Find where the given text appears and provide that cell's center as [x, y] coordinate. 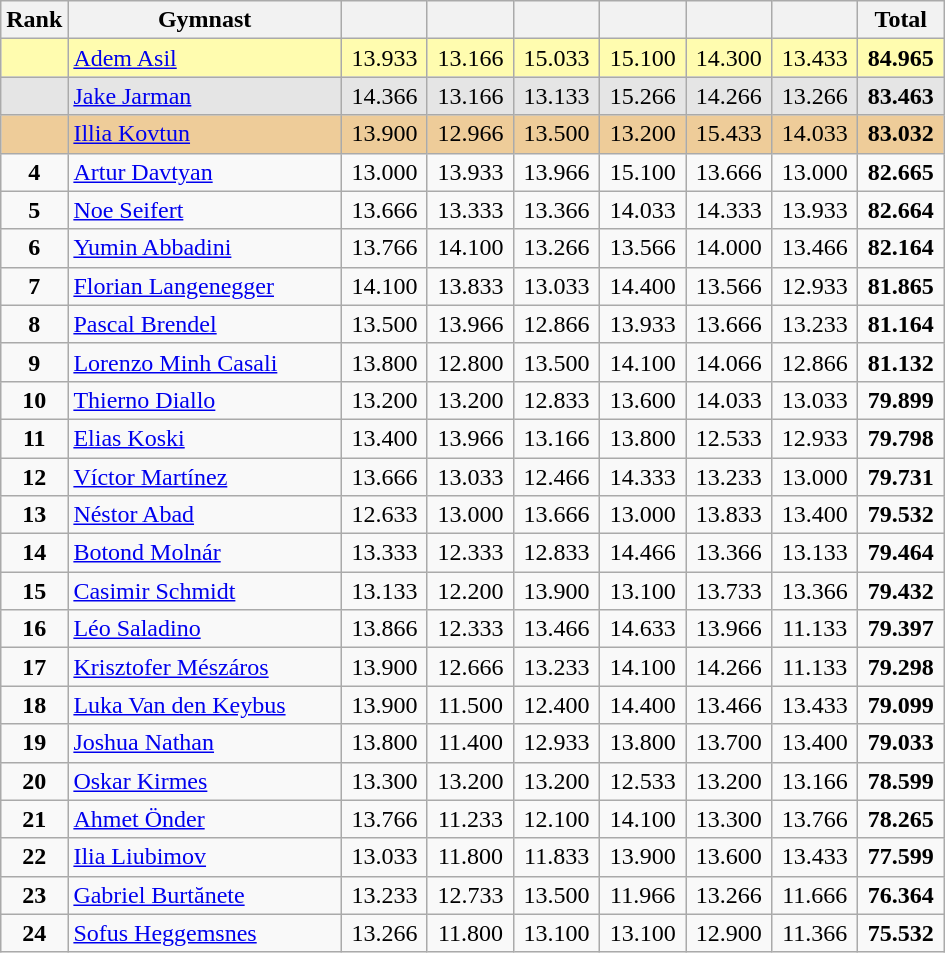
Total [901, 20]
81.132 [901, 362]
12.800 [470, 362]
79.298 [901, 667]
8 [34, 324]
Yumin Abbadini [205, 248]
81.164 [901, 324]
14.466 [643, 553]
Krisztofer Mészáros [205, 667]
78.265 [901, 819]
83.463 [901, 96]
Oskar Kirmes [205, 781]
82.664 [901, 210]
79.033 [901, 743]
78.599 [901, 781]
19 [34, 743]
15.033 [557, 58]
11.966 [643, 895]
Gymnast [205, 20]
13.866 [384, 629]
84.965 [901, 58]
Thierno Diallo [205, 400]
Víctor Martínez [205, 477]
7 [34, 286]
14.633 [643, 629]
79.899 [901, 400]
Elias Koski [205, 438]
82.665 [901, 172]
4 [34, 172]
17 [34, 667]
75.532 [901, 933]
20 [34, 781]
12.200 [470, 591]
Jake Jarman [205, 96]
12.100 [557, 819]
Artur Davtyan [205, 172]
Noe Seifert [205, 210]
10 [34, 400]
11.233 [470, 819]
Pascal Brendel [205, 324]
15 [34, 591]
13 [34, 515]
22 [34, 857]
11.400 [470, 743]
Léo Saladino [205, 629]
77.599 [901, 857]
16 [34, 629]
79.731 [901, 477]
11 [34, 438]
11.833 [557, 857]
Ilia Liubimov [205, 857]
Joshua Nathan [205, 743]
79.397 [901, 629]
11.666 [815, 895]
79.432 [901, 591]
Florian Langenegger [205, 286]
Ahmet Önder [205, 819]
Rank [34, 20]
14.066 [729, 362]
Botond Molnár [205, 553]
Luka Van den Keybus [205, 705]
79.798 [901, 438]
12.400 [557, 705]
12.466 [557, 477]
21 [34, 819]
Illia Kovtun [205, 134]
Gabriel Burtănete [205, 895]
Sofus Heggemsnes [205, 933]
81.865 [901, 286]
Lorenzo Minh Casali [205, 362]
14 [34, 553]
12.966 [470, 134]
12 [34, 477]
13.700 [729, 743]
15.266 [643, 96]
Néstor Abad [205, 515]
79.464 [901, 553]
76.364 [901, 895]
82.164 [901, 248]
79.532 [901, 515]
9 [34, 362]
11.500 [470, 705]
15.433 [729, 134]
Adem Asil [205, 58]
12.900 [729, 933]
18 [34, 705]
11.366 [815, 933]
24 [34, 933]
6 [34, 248]
12.733 [470, 895]
Casimir Schmidt [205, 591]
5 [34, 210]
14.300 [729, 58]
14.000 [729, 248]
12.666 [470, 667]
13.733 [729, 591]
83.032 [901, 134]
14.366 [384, 96]
79.099 [901, 705]
12.633 [384, 515]
23 [34, 895]
